Pinpoint the cell where the given text exists, returning its [x, y] midpoint coordinate. 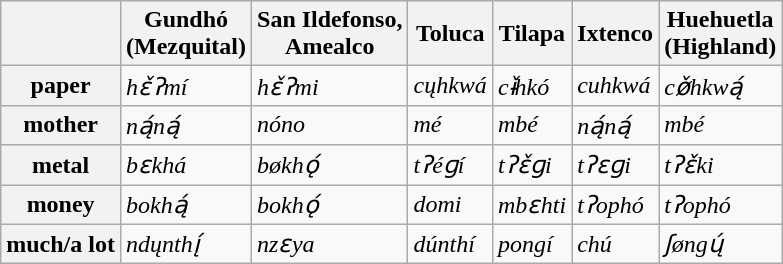
San Ildefonso,Amealco [330, 34]
hɛ̌ʔmí [186, 86]
mé [450, 125]
tʔɛ̌ɡi [532, 165]
metal [61, 165]
cø̌hkwą́ [720, 86]
pongí [532, 244]
tʔɛ̌ki [720, 165]
Tilapa [532, 34]
much/a lot [61, 244]
bɛkhá [186, 165]
Gundhó (Mezquital) [186, 34]
mother [61, 125]
dúnthí [450, 244]
nóno [330, 125]
Toluca [450, 34]
nzɛya [330, 244]
tʔɛɡi [616, 165]
money [61, 204]
ndųnthį́ [186, 244]
mbɛhti [532, 204]
tʔéɡí [450, 165]
ʃøngų́ [720, 244]
Huehuetla (Highland) [720, 34]
cųhkwá [450, 86]
Ixtenco [616, 34]
chú [616, 244]
domi [450, 204]
paper [61, 86]
bokhą́ [186, 204]
bøkhǫ́ [330, 165]
cɨ̌hkó [532, 86]
bokhǫ́ [330, 204]
cuhkwá [616, 86]
hɛ̌ʔmi [330, 86]
